Provide the [x, y] coordinate of the cell's center where the given text is located.  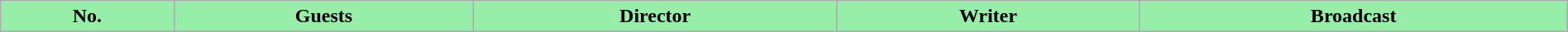
Guests [324, 16]
Writer [989, 16]
Broadcast [1353, 16]
No. [88, 16]
Director [655, 16]
